Locate the cell with the specified text and output its (x, y) center coordinate. 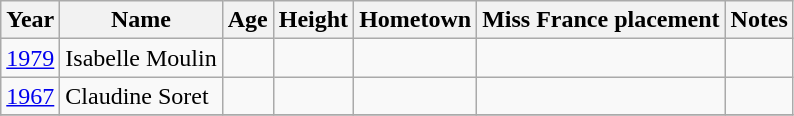
1967 (30, 96)
Isabelle Moulin (141, 58)
Claudine Soret (141, 96)
Year (30, 20)
Age (248, 20)
Hometown (416, 20)
1979 (30, 58)
Notes (759, 20)
Miss France placement (601, 20)
Name (141, 20)
Height (313, 20)
